Return the [X, Y] coordinate for the center point of the cell that contains the specified text.  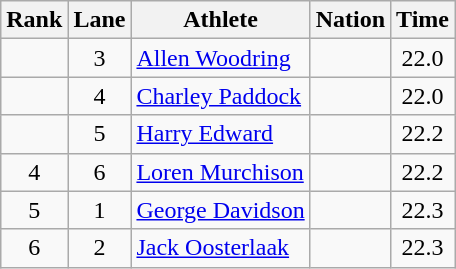
Jack Oosterlaak [220, 248]
Loren Murchison [220, 172]
Charley Paddock [220, 96]
Nation [350, 20]
1 [100, 210]
Time [423, 20]
3 [100, 58]
Rank [34, 20]
Allen Woodring [220, 58]
Lane [100, 20]
2 [100, 248]
Athlete [220, 20]
Harry Edward [220, 134]
George Davidson [220, 210]
